Extract the (X, Y) coordinate from the center of the cell holding the provided text.  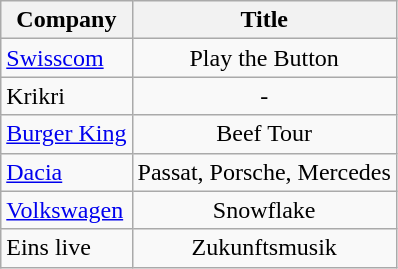
Eins live (66, 248)
Volkswagen (66, 210)
Dacia (66, 172)
Passat, Porsche, Mercedes (264, 172)
Swisscom (66, 58)
Snowflake (264, 210)
Company (66, 20)
Play the Button (264, 58)
Zukunftsmusik (264, 248)
Title (264, 20)
Beef Tour (264, 134)
- (264, 96)
Burger King (66, 134)
Krikri (66, 96)
